Provide the (X, Y) coordinate of the cell's center where the given text is located.  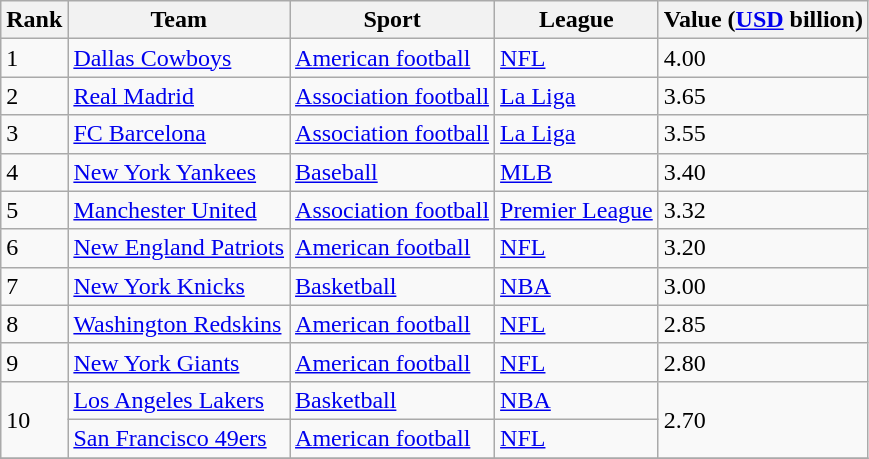
Real Madrid (179, 96)
New York Knicks (179, 286)
Value (USD billion) (763, 20)
3.00 (763, 286)
4 (34, 172)
San Francisco 49ers (179, 438)
Manchester United (179, 210)
Los Angeles Lakers (179, 400)
Baseball (392, 172)
3.40 (763, 172)
Dallas Cowboys (179, 58)
4.00 (763, 58)
Premier League (577, 210)
Team (179, 20)
2.70 (763, 419)
10 (34, 419)
Sport (392, 20)
3.65 (763, 96)
New York Yankees (179, 172)
7 (34, 286)
1 (34, 58)
Rank (34, 20)
FC Barcelona (179, 134)
3.55 (763, 134)
3.20 (763, 248)
3 (34, 134)
3.32 (763, 210)
2.80 (763, 362)
9 (34, 362)
New England Patriots (179, 248)
New York Giants (179, 362)
6 (34, 248)
5 (34, 210)
MLB (577, 172)
2 (34, 96)
Washington Redskins (179, 324)
2.85 (763, 324)
8 (34, 324)
League (577, 20)
